For the text-containing cell, return its midpoint in [x, y] coordinate format. 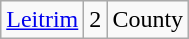
2 [96, 20]
County [148, 20]
Leitrim [42, 20]
